Search for the cell housing the specified text and yield its [X, Y] center coordinate. 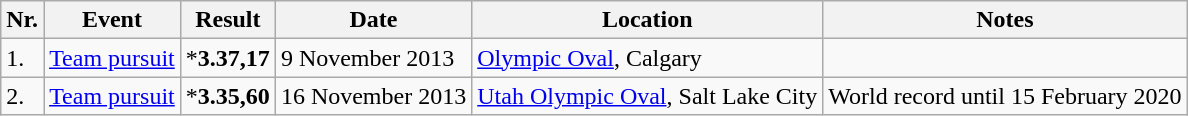
Notes [1005, 20]
Result [228, 20]
Nr. [22, 20]
*3.35,60 [228, 96]
Event [112, 20]
Date [373, 20]
2. [22, 96]
1. [22, 58]
Olympic Oval, Calgary [648, 58]
16 November 2013 [373, 96]
Utah Olympic Oval, Salt Lake City [648, 96]
World record until 15 February 2020 [1005, 96]
*3.37,17 [228, 58]
9 November 2013 [373, 58]
Location [648, 20]
